Scan for the cell matching the given text and deliver its (X, Y) coordinate at center. 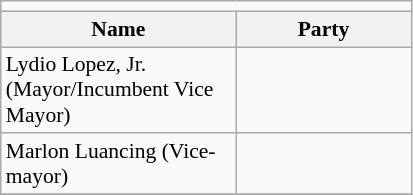
Name (118, 29)
Marlon Luancing (Vice-mayor) (118, 164)
Lydio Lopez, Jr. (Mayor/Incumbent Vice Mayor) (118, 90)
Party (324, 29)
